Locate the cell with the specified text and output its (x, y) center coordinate. 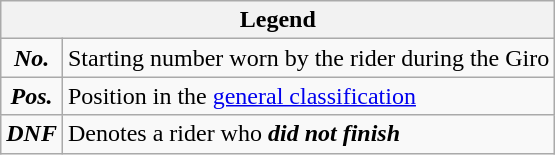
Position in the general classification (308, 96)
No. (32, 58)
Pos. (32, 96)
Legend (278, 20)
Starting number worn by the rider during the Giro (308, 58)
Denotes a rider who did not finish (308, 134)
DNF (32, 134)
